From the cell containing the given text, extract its center point as [X, Y] coordinate. 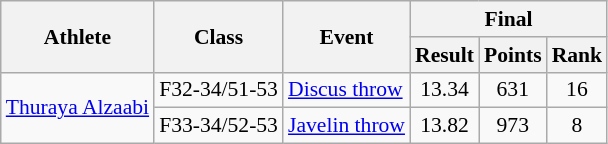
Points [513, 55]
Discus throw [346, 90]
16 [578, 90]
13.34 [444, 90]
Event [346, 36]
F32-34/51-53 [218, 90]
13.82 [444, 126]
973 [513, 126]
Athlete [78, 36]
Rank [578, 55]
8 [578, 126]
631 [513, 90]
Javelin throw [346, 126]
Class [218, 36]
Final [508, 19]
F33-34/52-53 [218, 126]
Thuraya Alzaabi [78, 108]
Result [444, 55]
